Detect which cell encompasses the target text, then output its (X, Y) center coordinate. 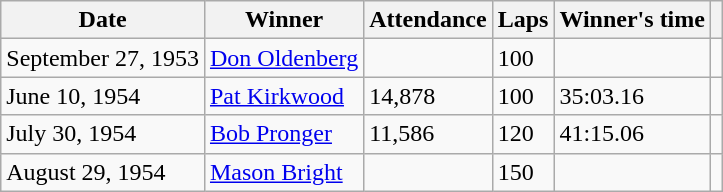
Mason Bright (284, 172)
June 10, 1954 (103, 96)
Winner's time (632, 20)
Pat Kirkwood (284, 96)
August 29, 1954 (103, 172)
September 27, 1953 (103, 58)
Don Oldenberg (284, 58)
150 (523, 172)
Date (103, 20)
Bob Pronger (284, 134)
120 (523, 134)
11,586 (428, 134)
Attendance (428, 20)
Winner (284, 20)
35:03.16 (632, 96)
14,878 (428, 96)
Laps (523, 20)
July 30, 1954 (103, 134)
41:15.06 (632, 134)
